Pinpoint the cell where the given text exists, returning its [x, y] midpoint coordinate. 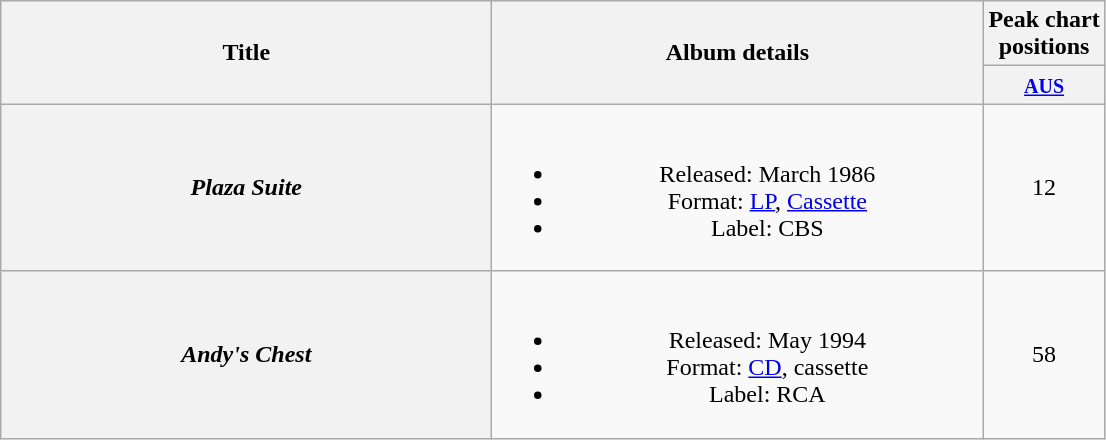
Peak chartpositions [1044, 34]
Album details [738, 52]
AUS [1044, 85]
Plaza Suite [246, 188]
Title [246, 52]
58 [1044, 354]
Released: March 1986Format: LP, CassetteLabel: CBS [738, 188]
12 [1044, 188]
Released: May 1994Format: CD, cassetteLabel: RCA [738, 354]
Andy's Chest [246, 354]
